Identify which cell holds the provided text, then report its (x, y) central coordinate. 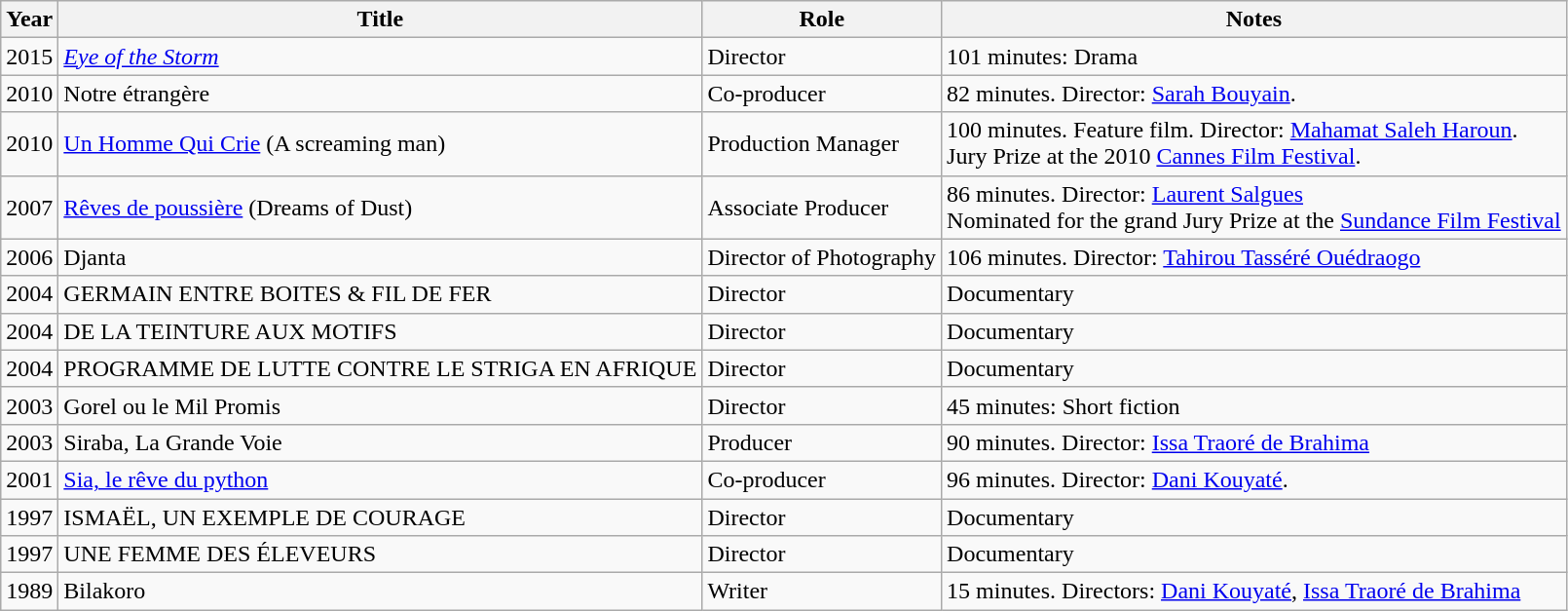
Writer (822, 592)
Gorel ou le Mil Promis (380, 405)
Year (29, 19)
2001 (29, 479)
101 minutes: Drama (1254, 57)
ISMAËL, UN EXEMPLE DE COURAGE (380, 517)
1989 (29, 592)
Eye of the Storm (380, 57)
Director of Photography (822, 257)
45 minutes: Short fiction (1254, 405)
Associate Producer (822, 207)
UNE FEMME DES ÉLEVEURS (380, 554)
Notre étrangère (380, 94)
Un Homme Qui Crie (A screaming man) (380, 144)
Production Manager (822, 144)
82 minutes. Director: Sarah Bouyain. (1254, 94)
15 minutes. Directors: Dani Kouyaté, Issa Traoré de Brahima (1254, 592)
Rêves de poussière (Dreams of Dust) (380, 207)
Role (822, 19)
100 minutes. Feature film. Director: Mahamat Saleh Haroun. Jury Prize at the 2010 Cannes Film Festival. (1254, 144)
Title (380, 19)
2006 (29, 257)
Djanta (380, 257)
86 minutes. Director: Laurent SalguesNominated for the grand Jury Prize at the Sundance Film Festival (1254, 207)
90 minutes. Director: Issa Traoré de Brahima (1254, 442)
Bilakoro (380, 592)
PROGRAMME DE LUTTE CONTRE LE STRIGA EN AFRIQUE (380, 368)
GERMAIN ENTRE BOITES & FIL DE FER (380, 294)
DE LA TEINTURE AUX MOTIFS (380, 331)
2007 (29, 207)
106 minutes. Director: Tahirou Tasséré Ouédraogo (1254, 257)
Producer (822, 442)
Siraba, La Grande Voie (380, 442)
Notes (1254, 19)
2015 (29, 57)
96 minutes. Director: Dani Kouyaté. (1254, 479)
Sia, le rêve du python (380, 479)
